Find where the given text appears and provide that cell's center as [X, Y] coordinate. 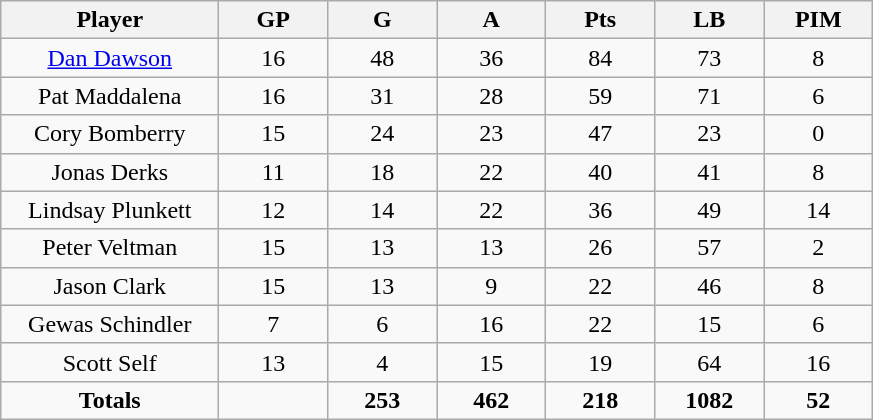
73 [710, 58]
1082 [710, 400]
Dan Dawson [110, 58]
9 [492, 286]
64 [710, 362]
47 [600, 134]
Lindsay Plunkett [110, 210]
59 [600, 96]
Jason Clark [110, 286]
57 [710, 248]
19 [600, 362]
26 [600, 248]
GP [274, 20]
462 [492, 400]
PIM [818, 20]
40 [600, 172]
Pts [600, 20]
41 [710, 172]
Jonas Derks [110, 172]
218 [600, 400]
12 [274, 210]
48 [382, 58]
Scott Self [110, 362]
7 [274, 324]
Pat Maddalena [110, 96]
Totals [110, 400]
11 [274, 172]
49 [710, 210]
Player [110, 20]
71 [710, 96]
31 [382, 96]
LB [710, 20]
253 [382, 400]
4 [382, 362]
G [382, 20]
24 [382, 134]
A [492, 20]
Gewas Schindler [110, 324]
0 [818, 134]
28 [492, 96]
18 [382, 172]
2 [818, 248]
Cory Bomberry [110, 134]
Peter Veltman [110, 248]
52 [818, 400]
46 [710, 286]
84 [600, 58]
